For the text-containing cell, return its midpoint in [x, y] coordinate format. 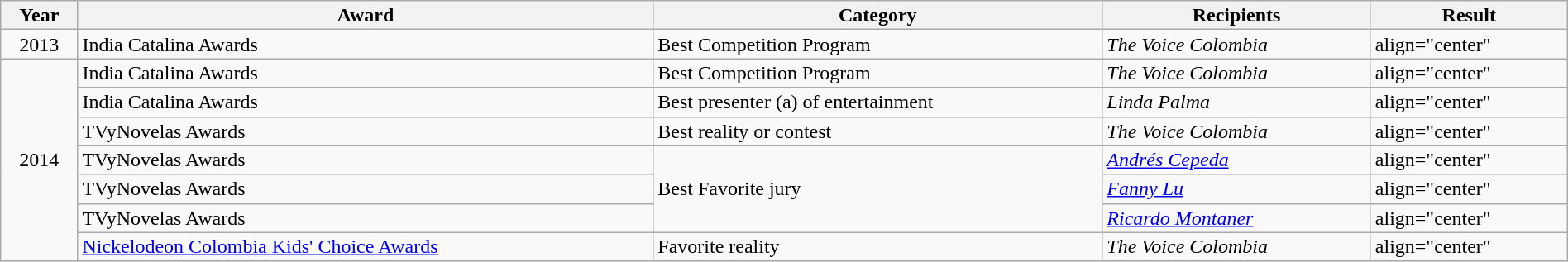
2013 [40, 45]
Best reality or contest [878, 131]
Fanny Lu [1236, 188]
Best Favorite jury [878, 188]
Category [878, 15]
Ricardo Montaner [1236, 218]
Andrés Cepeda [1236, 160]
Favorite reality [878, 246]
Year [40, 15]
Best presenter (a) of entertainment [878, 102]
Award [366, 15]
2014 [40, 160]
Recipients [1236, 15]
Nickelodeon Colombia Kids' Choice Awards [366, 246]
Result [1469, 15]
Linda Palma [1236, 102]
